Capture the cell that displays the provided text and extract its [x, y] central coordinate. 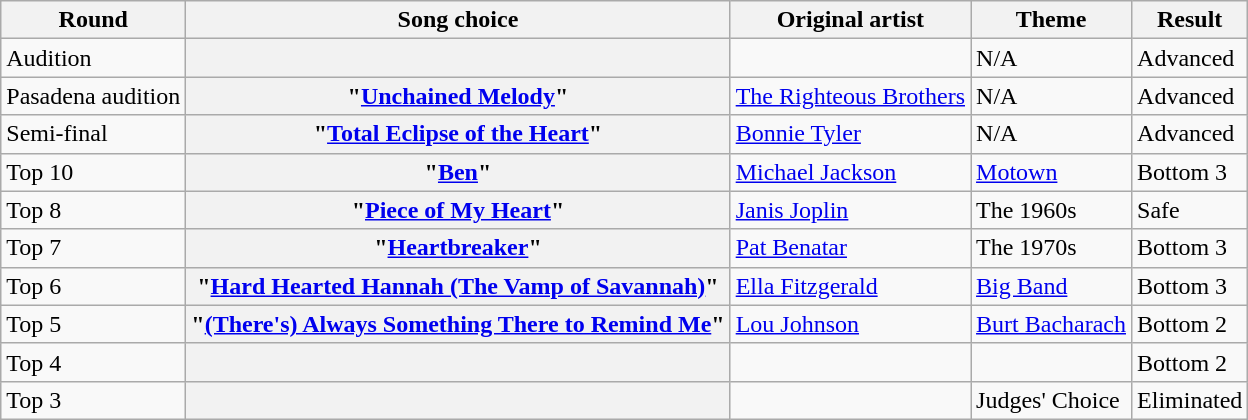
Song choice [458, 20]
Pasadena audition [94, 96]
Michael Jackson [850, 172]
Motown [1052, 172]
Original artist [850, 20]
Safe [1190, 210]
Eliminated [1190, 400]
Round [94, 20]
Top 8 [94, 210]
"Heartbreaker" [458, 248]
Theme [1052, 20]
Audition [94, 58]
Semi-final [94, 134]
The 1960s [1052, 210]
Bonnie Tyler [850, 134]
"Piece of My Heart" [458, 210]
Result [1190, 20]
"Ben" [458, 172]
The Righteous Brothers [850, 96]
Burt Bacharach [1052, 324]
"Total Eclipse of the Heart" [458, 134]
Top 6 [94, 286]
Top 5 [94, 324]
Judges' Choice [1052, 400]
Top 3 [94, 400]
Ella Fitzgerald [850, 286]
Top 7 [94, 248]
Top 4 [94, 362]
Lou Johnson [850, 324]
Big Band [1052, 286]
"(There's) Always Something There to Remind Me" [458, 324]
"Hard Hearted Hannah (The Vamp of Savannah)" [458, 286]
Pat Benatar [850, 248]
Top 10 [94, 172]
The 1970s [1052, 248]
Janis Joplin [850, 210]
"Unchained Melody" [458, 96]
